For the text-containing cell, return its midpoint in (x, y) coordinate format. 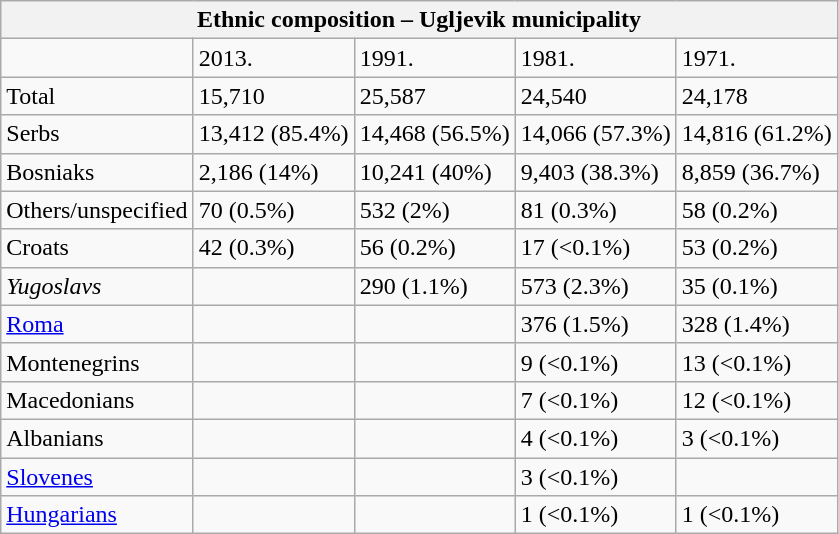
14,468 (56.5%) (434, 134)
Roma (97, 324)
9 (<0.1%) (596, 362)
1971. (756, 58)
14,066 (57.3%) (596, 134)
14,816 (61.2%) (756, 134)
24,540 (596, 96)
56 (0.2%) (434, 248)
328 (1.4%) (756, 324)
70 (0.5%) (274, 210)
Bosniaks (97, 172)
17 (<0.1%) (596, 248)
Croats (97, 248)
Ethnic composition – Ugljevik municipality (420, 20)
Montenegrins (97, 362)
9,403 (38.3%) (596, 172)
Total (97, 96)
13 (<0.1%) (756, 362)
7 (<0.1%) (596, 400)
24,178 (756, 96)
25,587 (434, 96)
1991. (434, 58)
Others/unspecified (97, 210)
10,241 (40%) (434, 172)
376 (1.5%) (596, 324)
573 (2.3%) (596, 286)
532 (2%) (434, 210)
Hungarians (97, 515)
81 (0.3%) (596, 210)
13,412 (85.4%) (274, 134)
8,859 (36.7%) (756, 172)
2,186 (14%) (274, 172)
35 (0.1%) (756, 286)
58 (0.2%) (756, 210)
42 (0.3%) (274, 248)
53 (0.2%) (756, 248)
Slovenes (97, 477)
2013. (274, 58)
1981. (596, 58)
15,710 (274, 96)
290 (1.1%) (434, 286)
Yugoslavs (97, 286)
Macedonians (97, 400)
12 (<0.1%) (756, 400)
4 (<0.1%) (596, 438)
Albanians (97, 438)
Serbs (97, 134)
